Determine the [x, y] coordinate at the center of the cell enclosing the given text.  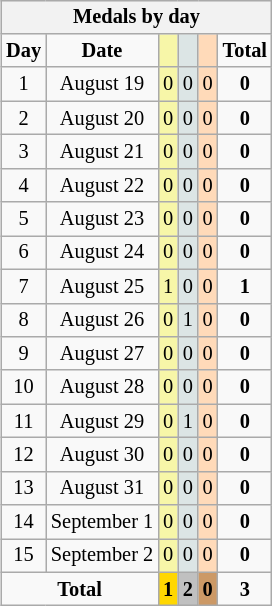
August 19 [102, 84]
11 [24, 421]
August 28 [102, 387]
8 [24, 320]
September 1 [102, 522]
August 31 [102, 488]
August 30 [102, 455]
August 24 [102, 253]
5 [24, 219]
August 21 [102, 152]
4 [24, 185]
August 27 [102, 354]
Date [102, 51]
September 2 [102, 556]
14 [24, 522]
Medals by day [136, 17]
15 [24, 556]
6 [24, 253]
10 [24, 387]
Day [24, 51]
August 23 [102, 219]
August 29 [102, 421]
August 25 [102, 286]
7 [24, 286]
9 [24, 354]
August 20 [102, 118]
13 [24, 488]
12 [24, 455]
August 22 [102, 185]
August 26 [102, 320]
